Pinpoint the cell where the given text exists, returning its (x, y) midpoint coordinate. 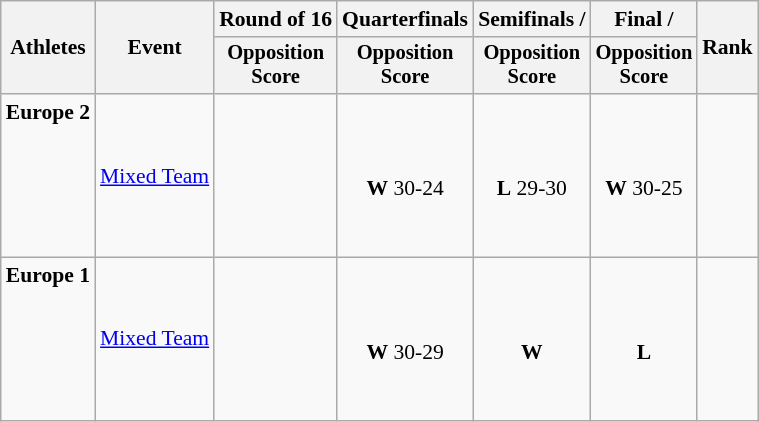
Quarterfinals (405, 19)
W (532, 340)
L (644, 340)
Round of 16 (276, 19)
Europe 2 (48, 176)
Event (154, 48)
W 30-25 (644, 176)
W 30-29 (405, 340)
L 29-30 (532, 176)
Rank (728, 48)
Final / (644, 19)
Semifinals / (532, 19)
Athletes (48, 48)
W 30-24 (405, 176)
Europe 1 (48, 340)
